Output the (x, y) coordinate of the center of the cell containing the given text.  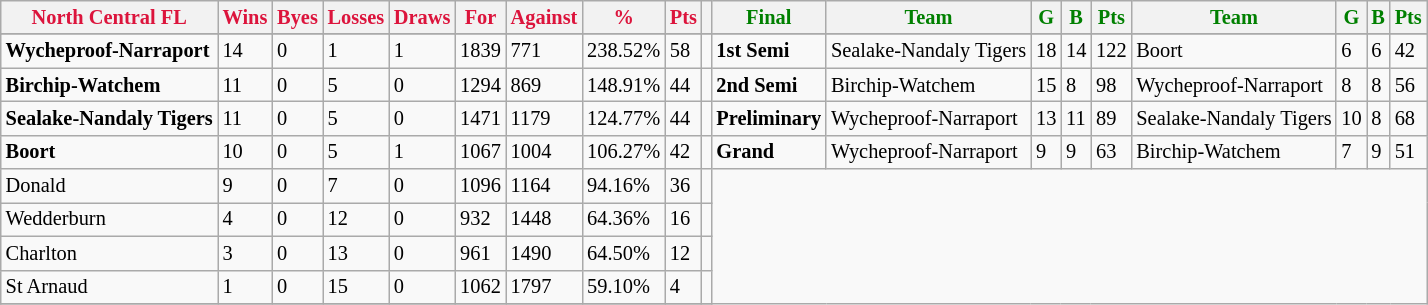
1096 (480, 186)
89 (1111, 118)
94.16% (624, 186)
124.77% (624, 118)
869 (544, 85)
St Arnaud (110, 287)
64.36% (624, 219)
1067 (480, 152)
1st Semi (768, 51)
1062 (480, 287)
51 (1408, 152)
68 (1408, 118)
961 (480, 253)
58 (684, 51)
1179 (544, 118)
1490 (544, 253)
1797 (544, 287)
1294 (480, 85)
106.27% (624, 152)
Wins (246, 17)
148.91% (624, 85)
Grand (768, 152)
771 (544, 51)
Final (768, 17)
Wedderburn (110, 219)
63 (1111, 152)
64.50% (624, 253)
238.52% (624, 51)
Byes (297, 17)
122 (1111, 51)
North Central FL (110, 17)
18 (1046, 51)
1839 (480, 51)
59.10% (624, 287)
98 (1111, 85)
36 (684, 186)
56 (1408, 85)
1004 (544, 152)
3 (246, 253)
Against (544, 17)
16 (684, 219)
1164 (544, 186)
For (480, 17)
% (624, 17)
Charlton (110, 253)
1448 (544, 219)
1471 (480, 118)
Preliminary (768, 118)
Donald (110, 186)
932 (480, 219)
Losses (356, 17)
Draws (422, 17)
2nd Semi (768, 85)
